Scan for the cell matching the given text and deliver its (x, y) coordinate at center. 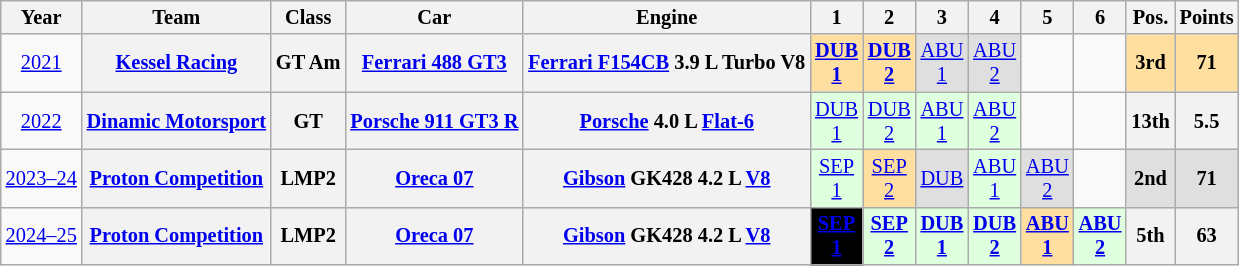
4 (994, 17)
Porsche 4.0 L Flat-6 (666, 121)
GT (308, 121)
GT Am (308, 63)
Dinamic Motorsport (176, 121)
5th (1150, 236)
63 (1207, 236)
3rd (1150, 63)
2022 (42, 121)
Team (176, 17)
2024–25 (42, 236)
2nd (1150, 178)
Kessel Racing (176, 63)
1 (836, 17)
DUB (942, 178)
Porsche 911 GT3 R (434, 121)
Ferrari F154CB 3.9 L Turbo V8 (666, 63)
Pos. (1150, 17)
Points (1207, 17)
2021 (42, 63)
Car (434, 17)
Engine (666, 17)
Ferrari 488 GT3 (434, 63)
6 (1100, 17)
Class (308, 17)
Year (42, 17)
5 (1048, 17)
3 (942, 17)
2 (890, 17)
2023–24 (42, 178)
13th (1150, 121)
5.5 (1207, 121)
